Scan for the cell matching the given text and deliver its (X, Y) coordinate at center. 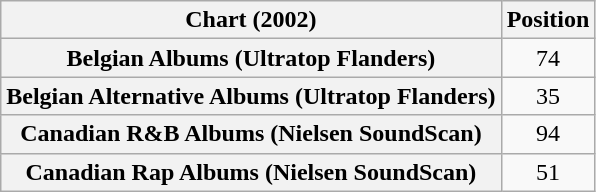
Chart (2002) (251, 20)
74 (548, 58)
94 (548, 134)
Canadian Rap Albums (Nielsen SoundScan) (251, 172)
Position (548, 20)
51 (548, 172)
Belgian Albums (Ultratop Flanders) (251, 58)
Belgian Alternative Albums (Ultratop Flanders) (251, 96)
35 (548, 96)
Canadian R&B Albums (Nielsen SoundScan) (251, 134)
